Output the (X, Y) coordinate of the center of the cell containing the given text.  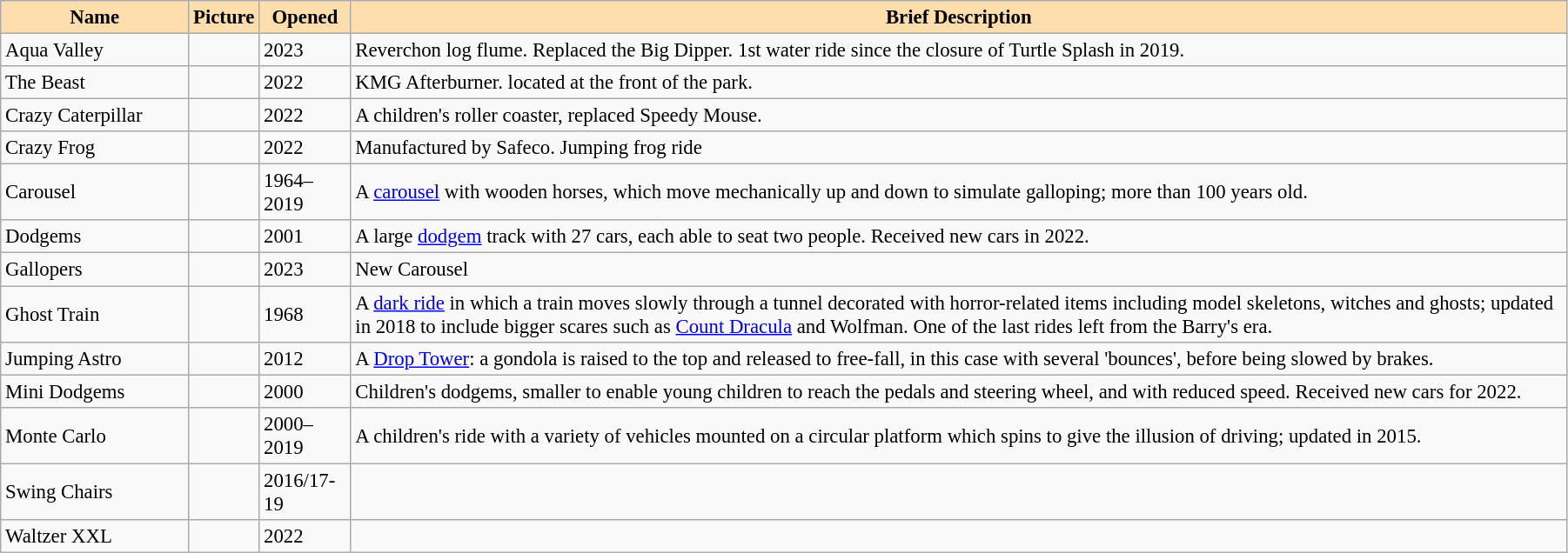
Picture (224, 17)
Name (95, 17)
Aqua Valley (95, 50)
Brief Description (959, 17)
A children's ride with a variety of vehicles mounted on a circular platform which spins to give the illusion of driving; updated in 2015. (959, 435)
1964–2019 (305, 193)
The Beast (95, 83)
Jumping Astro (95, 358)
Waltzer XXL (95, 536)
1968 (305, 315)
Crazy Caterpillar (95, 116)
Children's dodgems, smaller to enable young children to reach the pedals and steering wheel, and with reduced speed. Received new cars for 2022. (959, 391)
2016/17-19 (305, 492)
2012 (305, 358)
2001 (305, 237)
A large dodgem track with 27 cars, each able to seat two people. Received new cars in 2022. (959, 237)
Monte Carlo (95, 435)
Mini Dodgems (95, 391)
2000–2019 (305, 435)
A Drop Tower: a gondola is raised to the top and released to free-fall, in this case with several 'bounces', before being slowed by brakes. (959, 358)
A carousel with wooden horses, which move mechanically up and down to simulate galloping; more than 100 years old. (959, 193)
Reverchon log flume. Replaced the Big Dipper. 1st water ride since the closure of Turtle Splash in 2019. (959, 50)
Crazy Frog (95, 148)
Swing Chairs (95, 492)
A children's roller coaster, replaced Speedy Mouse. (959, 116)
KMG Afterburner. located at the front of the park. (959, 83)
Manufactured by Safeco. Jumping frog ride (959, 148)
Dodgems (95, 237)
Opened (305, 17)
Carousel (95, 193)
2000 (305, 391)
Gallopers (95, 270)
Ghost Train (95, 315)
New Carousel (959, 270)
